Search for the cell housing the specified text and yield its (X, Y) center coordinate. 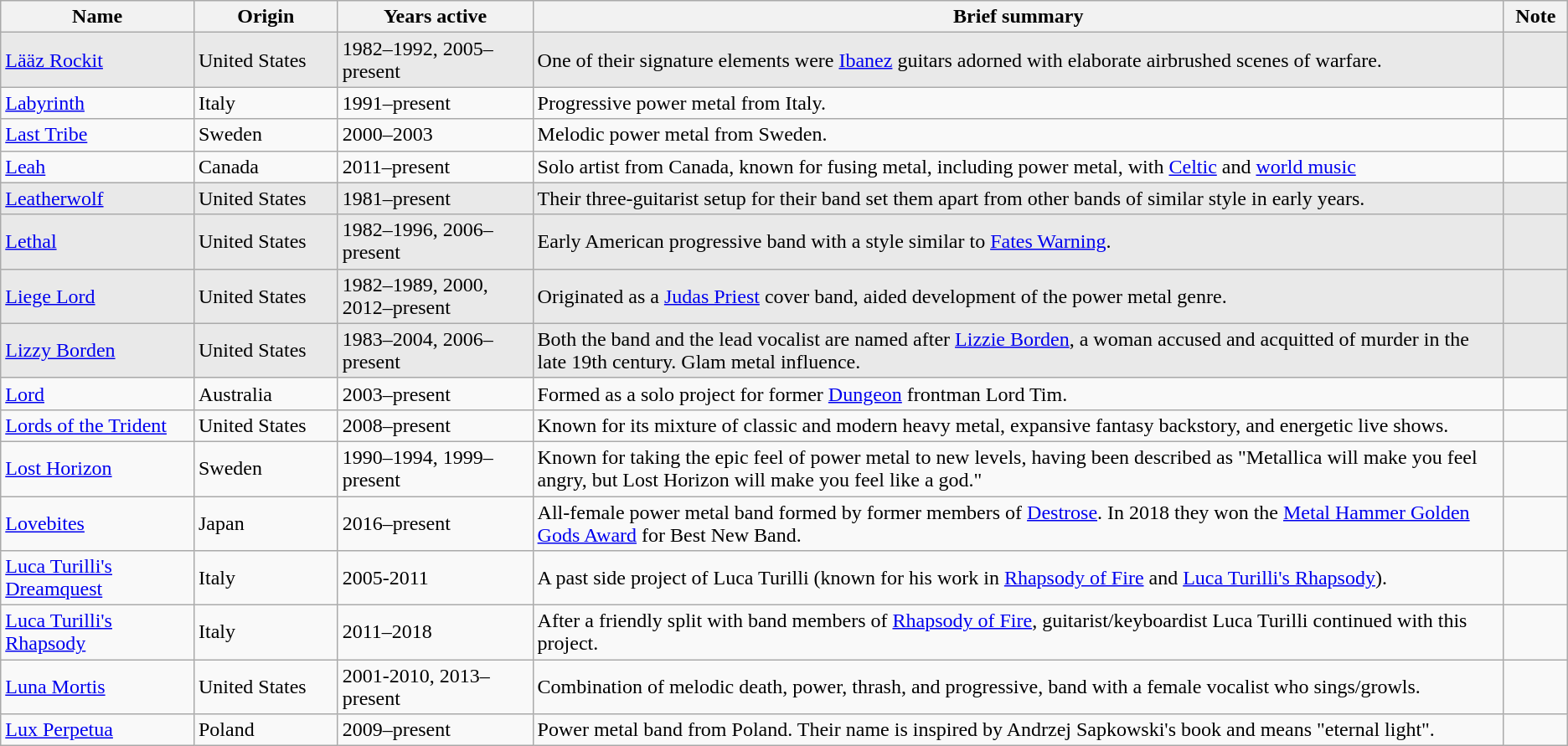
Lovebites (97, 522)
Luca Turilli's Dreamquest (97, 578)
Leah (97, 167)
Lääz Rockit (97, 60)
Lethal (97, 241)
After a friendly split with band members of Rhapsody of Fire, guitarist/keyboardist Luca Turilli continued with this project. (1019, 633)
Canada (266, 167)
1982–1992, 2005–present (436, 60)
1990–1994, 1999–present (436, 469)
Last Tribe (97, 135)
Combination of melodic death, power, thrash, and progressive, band with a female vocalist who sings/growls. (1019, 687)
Originated as a Judas Priest cover band, aided development of the power metal genre. (1019, 296)
1981–present (436, 198)
Labyrinth (97, 103)
Japan (266, 522)
2001-2010, 2013–present (436, 687)
Leatherwolf (97, 198)
2003–present (436, 394)
2000–2003 (436, 135)
2005-2011 (436, 578)
Note (1535, 17)
1982–1989, 2000, 2012–present (436, 296)
Lizzy Borden (97, 350)
Australia (266, 394)
All-female power metal band formed by former members of Destrose. In 2018 they won the Metal Hammer Golden Gods Award for Best New Band. (1019, 522)
Liege Lord (97, 296)
Formed as a solo project for former Dungeon frontman Lord Tim. (1019, 394)
1983–2004, 2006–present (436, 350)
2011–2018 (436, 633)
Known for its mixture of classic and modern heavy metal, expansive fantasy backstory, and energetic live shows. (1019, 425)
One of their signature elements were Ibanez guitars adorned with elaborate airbrushed scenes of warfare. (1019, 60)
Luna Mortis (97, 687)
2008–present (436, 425)
Poland (266, 730)
2009–present (436, 730)
Lord (97, 394)
Power metal band from Poland. Their name is inspired by Andrzej Sapkowski's book and means "eternal light". (1019, 730)
Lux Perpetua (97, 730)
Their three-guitarist setup for their band set them apart from other bands of similar style in early years. (1019, 198)
Brief summary (1019, 17)
Name (97, 17)
Lords of the Trident (97, 425)
Origin (266, 17)
1982–1996, 2006–present (436, 241)
Lost Horizon (97, 469)
2016–present (436, 522)
Solo artist from Canada, known for fusing metal, including power metal, with Celtic and world music (1019, 167)
1991–present (436, 103)
Years active (436, 17)
Early American progressive band with a style similar to Fates Warning. (1019, 241)
Melodic power metal from Sweden. (1019, 135)
Luca Turilli's Rhapsody (97, 633)
2011–present (436, 167)
Progressive power metal from Italy. (1019, 103)
A past side project of Luca Turilli (known for his work in Rhapsody of Fire and Luca Turilli's Rhapsody). (1019, 578)
